Search for the cell housing the specified text and yield its (X, Y) center coordinate. 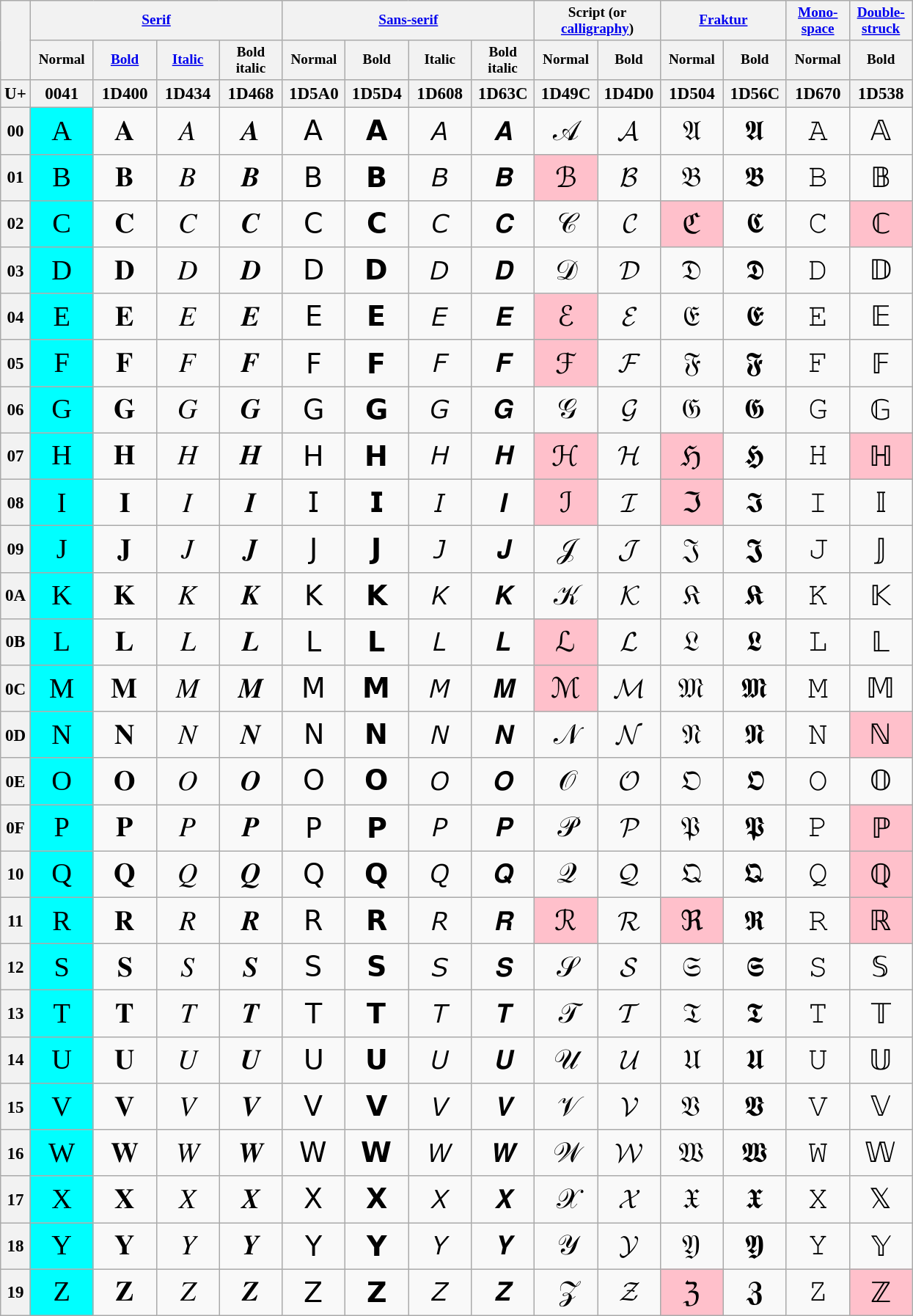
𝑂 (188, 781)
ℐ (566, 502)
𝐋 (125, 641)
𝔜 (692, 1246)
J (62, 549)
H (62, 456)
𝘠 (440, 1246)
ℝ (881, 920)
𝗪 (377, 1153)
N (62, 735)
1D49C (566, 94)
𝑊 (188, 1153)
𝘝 (440, 1106)
𝑽 (251, 1106)
B (62, 178)
Z (62, 1293)
𝗠 (377, 688)
𝑫 (251, 270)
𝕱 (755, 362)
𝖹 (314, 1293)
𝕂 (881, 596)
𝔖 (692, 967)
𝙈 (503, 688)
M (62, 688)
𝕏 (881, 1199)
𝘘 (440, 874)
T (62, 1014)
𝕲 (755, 409)
𝖫 (314, 641)
𝘕 (440, 735)
𝙆 (503, 596)
𝑆 (188, 967)
𝙏 (503, 1014)
R (62, 920)
𝔛 (692, 1199)
𝓙 (629, 549)
𝖸 (314, 1246)
𝐺 (188, 409)
𝙇 (503, 641)
U+ (15, 94)
𝓕 (629, 362)
𝙎 (503, 967)
P (62, 827)
𝘎 (440, 409)
𝑾 (251, 1153)
𝕵 (755, 549)
𝐔 (125, 1059)
𝙄 (503, 502)
𝙱 (818, 178)
𝗛 (377, 456)
10 (15, 874)
𝒮 (566, 967)
𝘙 (440, 920)
𝑉 (188, 1106)
1D56C (755, 94)
𝙸 (818, 502)
𝖁 (755, 1106)
𝗨 (377, 1059)
𝐒 (125, 967)
19 (15, 1293)
1D4D0 (629, 94)
𝕮 (755, 223)
𝐷 (188, 270)
𝙳 (818, 270)
𝕐 (881, 1246)
1D63C (503, 94)
𝙁 (503, 362)
𝕯 (755, 270)
𝖪 (314, 596)
Double-struck (881, 20)
08 (15, 502)
𝗗 (377, 270)
𝒥 (566, 549)
𝑭 (251, 362)
𝔈 (692, 317)
𝓜 (629, 688)
ℬ (566, 178)
𝔙 (692, 1106)
𝕷 (755, 641)
𝕽 (755, 920)
ℒ (566, 641)
𝕀 (881, 502)
𝘾 (503, 223)
𝔹 (881, 178)
𝔎 (692, 596)
𝙲 (818, 223)
𝐅 (125, 362)
𝑳 (251, 641)
𝘍 (440, 362)
𝐻 (188, 456)
𝓣 (629, 1014)
𝑩 (251, 178)
𝑵 (251, 735)
𝐾 (188, 596)
𝗙 (377, 362)
𝖢 (314, 223)
1D400 (125, 94)
𝒀 (251, 1246)
𝑈 (188, 1059)
𝑨 (251, 131)
ℱ (566, 362)
𝔚 (692, 1153)
11 (15, 920)
𝑶 (251, 781)
𝓧 (629, 1199)
𝐁 (125, 178)
F (62, 362)
𝙓 (503, 1199)
X (62, 1199)
𝑍 (188, 1293)
𝑱 (251, 549)
𝖵 (314, 1106)
𝖅 (755, 1293)
1D5A0 (314, 94)
𝑌 (188, 1246)
𝒦 (566, 596)
𝓗 (629, 456)
1D434 (188, 94)
𝗝 (377, 549)
𝒵 (566, 1293)
𝑺 (251, 967)
𝚉 (818, 1293)
1D608 (440, 94)
𝖷 (314, 1199)
𝚃 (818, 1014)
03 (15, 270)
𝐴 (188, 131)
𝑃 (188, 827)
𝖴 (314, 1059)
𝙐 (503, 1059)
𝐌 (125, 688)
𝔉 (692, 362)
𝘉 (440, 178)
𝑼 (251, 1059)
Serif (156, 20)
𝕭 (755, 178)
𝙕 (503, 1293)
𝗦 (377, 967)
𝐗 (125, 1199)
ℤ (881, 1293)
𝐸 (188, 317)
𝐑 (125, 920)
01 (15, 178)
𝖣 (314, 270)
𝙹 (818, 549)
𝑅 (188, 920)
𝙽 (818, 735)
𝗫 (377, 1199)
1D670 (818, 94)
ℂ (881, 223)
𝚀 (818, 874)
𝓨 (629, 1246)
𝑮 (251, 409)
𝔗 (692, 1014)
𝕁 (881, 549)
𝒪 (566, 781)
𝑷 (251, 827)
𝐆 (125, 409)
𝕿 (755, 1014)
05 (15, 362)
𝔽 (881, 362)
𝒫 (566, 827)
1D504 (692, 94)
C (62, 223)
07 (15, 456)
𝙍 (503, 920)
06 (15, 409)
𝐄 (125, 317)
𝒱 (566, 1106)
𝖭 (314, 735)
𝑪 (251, 223)
K (62, 596)
𝐘 (125, 1246)
𝗟 (377, 641)
𝓠 (629, 874)
𝖂 (755, 1153)
𝓛 (629, 641)
𝔄 (692, 131)
𝖄 (755, 1246)
Mono-space (818, 20)
G (62, 409)
A (62, 131)
17 (15, 1199)
𝖧 (314, 456)
𝘞 (440, 1153)
𝖥 (314, 362)
𝕋 (881, 1014)
Script (or calligraphy) (598, 20)
04 (15, 317)
𝓔 (629, 317)
𝔇 (692, 270)
0E (15, 781)
𝐈 (125, 502)
𝖰 (314, 874)
𝒳 (566, 1199)
ℨ (692, 1293)
𝘼 (503, 131)
𝖱 (314, 920)
𝐹 (188, 362)
𝙾 (818, 781)
𝙅 (503, 549)
𝕆 (881, 781)
𝓞 (629, 781)
𝙀 (503, 317)
𝘐 (440, 502)
𝔻 (881, 270)
𝖶 (314, 1153)
𝗤 (377, 874)
𝕺 (755, 781)
𝑯 (251, 456)
𝐕 (125, 1106)
𝘟 (440, 1199)
𝙃 (503, 456)
𝐿 (188, 641)
𝐎 (125, 781)
O (62, 781)
𝐐 (125, 874)
𝙋 (503, 827)
𝓢 (629, 967)
𝗩 (377, 1106)
𝓑 (629, 178)
𝑀 (188, 688)
𝚆 (818, 1153)
L (62, 641)
𝘡 (440, 1293)
𝙻 (818, 641)
D (62, 270)
𝐂 (125, 223)
𝓡 (629, 920)
𝘗 (440, 827)
𝙰 (818, 131)
𝓩 (629, 1293)
𝙷 (818, 456)
02 (15, 223)
ℋ (566, 456)
𝕶 (755, 596)
𝖮 (314, 781)
𝕼 (755, 874)
𝖃 (755, 1199)
1D538 (881, 94)
𝔓 (692, 827)
𝖳 (314, 1014)
𝖀 (755, 1059)
𝗕 (377, 178)
𝖡 (314, 178)
𝕾 (755, 967)
𝐇 (125, 456)
𝘏 (440, 456)
U (62, 1059)
𝚈 (818, 1246)
𝐏 (125, 827)
0041 (62, 94)
𝔸 (881, 131)
𝒟 (566, 270)
𝑁 (188, 735)
𝙉 (503, 735)
𝖦 (314, 409)
𝘿 (503, 270)
𝓤 (629, 1059)
𝐍 (125, 735)
0C (15, 688)
𝕃 (881, 641)
𝖬 (314, 688)
12 (15, 967)
ℛ (566, 920)
𝚇 (818, 1199)
𝗞 (377, 596)
Fraktur (723, 20)
𝓚 (629, 596)
𝗣 (377, 827)
𝓥 (629, 1106)
𝗡 (377, 735)
𝕰 (755, 317)
𝖲 (314, 967)
ℕ (881, 735)
ℙ (881, 827)
𝓝 (629, 735)
E (62, 317)
𝕳 (755, 456)
𝓒 (629, 223)
𝒢 (566, 409)
𝗭 (377, 1293)
𝚅 (818, 1106)
𝒬 (566, 874)
𝔒 (692, 781)
𝗚 (377, 409)
𝐀 (125, 131)
𝗧 (377, 1014)
𝘛 (440, 1014)
𝖨 (314, 502)
I (62, 502)
ℚ (881, 874)
𝖯 (314, 827)
18 (15, 1246)
𝖤 (314, 317)
ℰ (566, 317)
𝙔 (503, 1246)
𝗘 (377, 317)
ℜ (692, 920)
ℳ (566, 688)
𝘓 (440, 641)
𝗜 (377, 502)
𝗖 (377, 223)
ℌ (692, 456)
𝒴 (566, 1246)
ℍ (881, 456)
𝔾 (881, 409)
𝔍 (692, 549)
𝐼 (188, 502)
𝘔 (440, 688)
𝒯 (566, 1014)
Q (62, 874)
𝕬 (755, 131)
𝑄 (188, 874)
09 (15, 549)
𝒞 (566, 223)
16 (15, 1153)
W (62, 1153)
ℑ (692, 502)
𝕻 (755, 827)
𝑹 (251, 920)
𝙴 (818, 317)
𝑻 (251, 1014)
𝘖 (440, 781)
𝙶 (818, 409)
𝔑 (692, 735)
𝚂 (818, 967)
𝙿 (818, 827)
𝐵 (188, 178)
𝙺 (818, 596)
0F (15, 827)
𝘋 (440, 270)
𝔊 (692, 409)
14 (15, 1059)
𝒩 (566, 735)
𝗢 (377, 781)
𝘒 (440, 596)
𝕴 (755, 502)
𝖩 (314, 549)
13 (15, 1014)
0A (15, 596)
𝓘 (629, 502)
𝒲 (566, 1153)
𝔐 (692, 688)
𝐙 (125, 1293)
𝔘 (692, 1059)
𝕸 (755, 688)
𝙂 (503, 409)
𝔅 (692, 178)
𝙊 (503, 781)
𝑬 (251, 317)
𝕌 (881, 1059)
𝙒 (503, 1153)
𝘽 (503, 178)
𝓟 (629, 827)
𝐉 (125, 549)
𝐖 (125, 1153)
𝕹 (755, 735)
𝙵 (818, 362)
𝚄 (818, 1059)
𝓖 (629, 409)
𝐶 (188, 223)
0B (15, 641)
𝘚 (440, 967)
𝒰 (566, 1059)
𝕊 (881, 967)
00 (15, 131)
𝑸 (251, 874)
𝐽 (188, 549)
𝘊 (440, 223)
15 (15, 1106)
𝓓 (629, 270)
𝓦 (629, 1153)
𝒜 (566, 131)
𝙑 (503, 1106)
𝑲 (251, 596)
𝗥 (377, 920)
ℭ (692, 223)
0D (15, 735)
𝑋 (188, 1199)
𝚁 (818, 920)
𝙼 (818, 688)
𝗬 (377, 1246)
𝐊 (125, 596)
𝖠 (314, 131)
𝔔 (692, 874)
𝓐 (629, 131)
𝘌 (440, 317)
𝑰 (251, 502)
𝐓 (125, 1014)
Sans-serif (408, 20)
V (62, 1106)
𝕄 (881, 688)
Y (62, 1246)
𝘜 (440, 1059)
𝒁 (251, 1293)
𝑿 (251, 1199)
𝘑 (440, 549)
𝔼 (881, 317)
𝗔 (377, 131)
𝑴 (251, 688)
𝕍 (881, 1106)
𝘈 (440, 131)
𝔏 (692, 641)
𝑇 (188, 1014)
1D5D4 (377, 94)
𝕎 (881, 1153)
S (62, 967)
𝐃 (125, 270)
1D468 (251, 94)
𝙌 (503, 874)
